Provide the (x, y) coordinate of the cell's center where the given text is located.  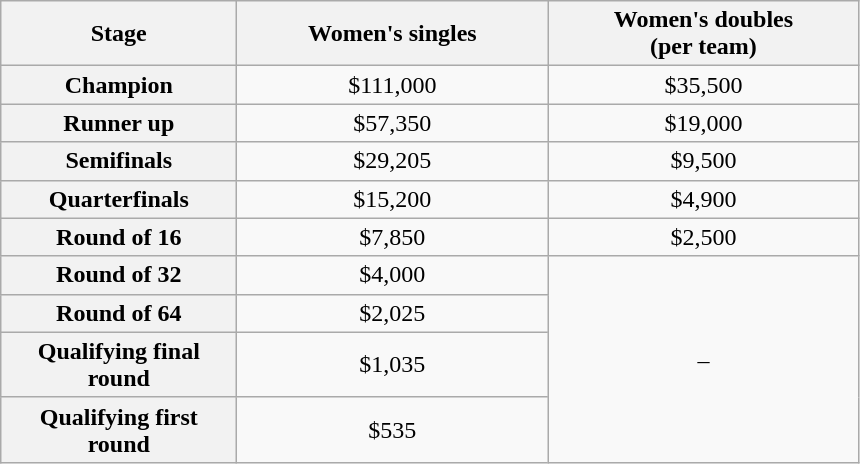
$9,500 (704, 161)
– (704, 359)
Round of 16 (119, 237)
Round of 32 (119, 275)
$2,500 (704, 237)
$4,000 (392, 275)
$1,035 (392, 364)
Semifinals (119, 161)
$4,900 (704, 199)
$111,000 (392, 85)
Women's singles (392, 34)
Runner up (119, 123)
$35,500 (704, 85)
Qualifying final round (119, 364)
Qualifying first round (119, 430)
$2,025 (392, 313)
Champion (119, 85)
$535 (392, 430)
$15,200 (392, 199)
$19,000 (704, 123)
$7,850 (392, 237)
Women's doubles (per team) (704, 34)
$57,350 (392, 123)
Quarterfinals (119, 199)
Round of 64 (119, 313)
$29,205 (392, 161)
Stage (119, 34)
